Scan for the cell matching the given text and deliver its [x, y] coordinate at center. 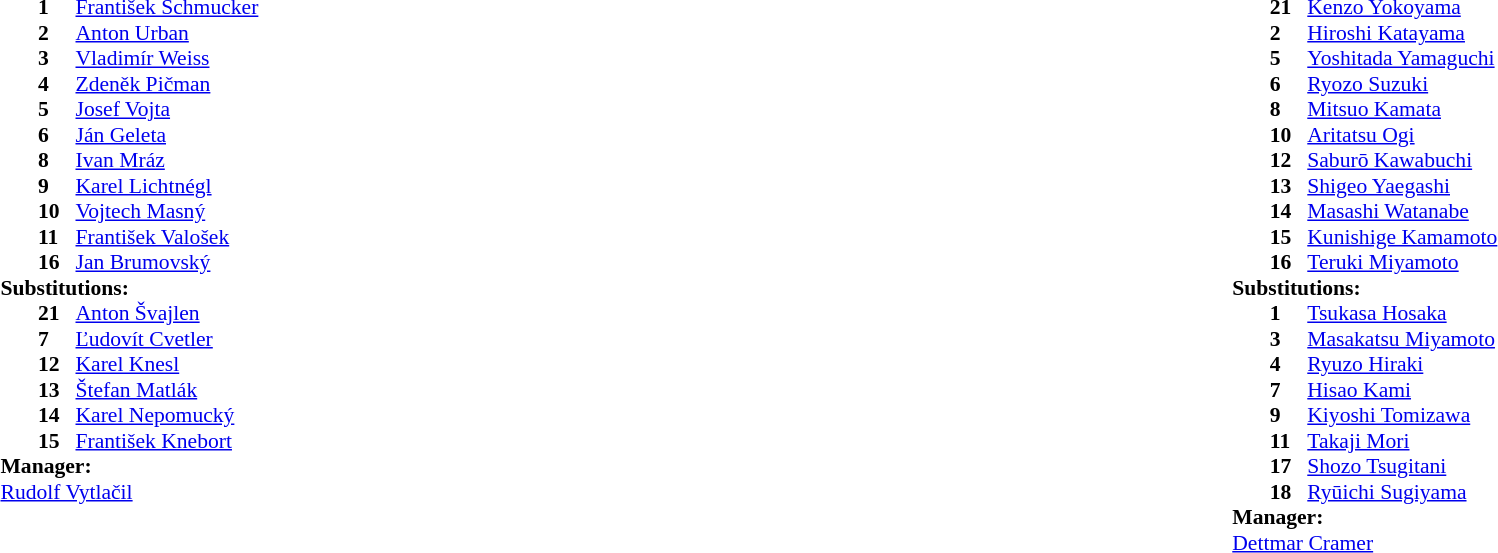
František Valošek [168, 237]
Masakatsu Miyamoto [1402, 339]
Ján Geleta [168, 135]
Masashi Watanabe [1402, 211]
Ivan Mráz [168, 161]
Ľudovít Cvetler [168, 339]
18 [1289, 492]
Saburō Kawabuchi [1402, 161]
Yoshitada Yamaguchi [1402, 59]
Rudolf Vytlačil [129, 492]
Štefan Matlák [168, 390]
Shozo Tsugitani [1402, 467]
Hisao Kami [1402, 390]
Tsukasa Hosaka [1402, 313]
Zdeněk Pičman [168, 84]
Kiyoshi Tomizawa [1402, 415]
Hiroshi Katayama [1402, 33]
Vojtech Masný [168, 211]
Ryuzo Hiraki [1402, 365]
17 [1289, 467]
Jan Brumovský [168, 263]
Anton Švajlen [168, 313]
21 [57, 313]
Vladimír Weiss [168, 59]
Shigeo Yaegashi [1402, 186]
Ryūichi Sugiyama [1402, 492]
Karel Knesl [168, 365]
Ryozo Suzuki [1402, 84]
Mitsuo Kamata [1402, 109]
Karel Nepomucký [168, 415]
Aritatsu Ogi [1402, 135]
Anton Urban [168, 33]
Josef Vojta [168, 109]
Takaji Mori [1402, 441]
Teruki Miyamoto [1402, 263]
František Knebort [168, 441]
Karel Lichtnégl [168, 186]
1 [1289, 313]
Kunishige Kamamoto [1402, 237]
